Identify which cell holds the provided text, then report its [x, y] central coordinate. 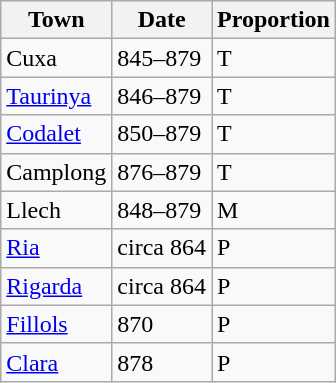
Rigarda [56, 286]
845–879 [162, 58]
Fillols [56, 324]
Clara [56, 362]
Llech [56, 210]
870 [162, 324]
Cuxa [56, 58]
876–879 [162, 172]
850–879 [162, 134]
878 [162, 362]
Town [56, 20]
848–879 [162, 210]
Date [162, 20]
Proportion [274, 20]
Camplong [56, 172]
846–879 [162, 96]
M [274, 210]
Codalet [56, 134]
Taurinya [56, 96]
Ria [56, 248]
